From the cell containing the given text, extract its center point as (X, Y) coordinate. 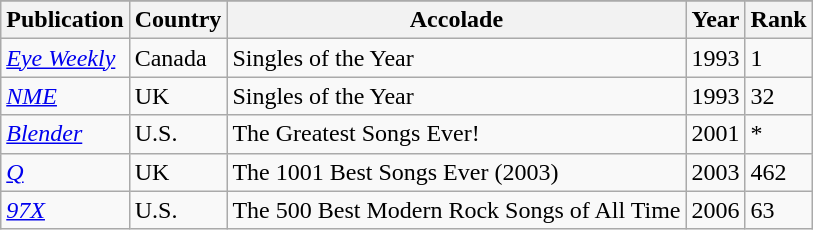
Blender (65, 134)
2006 (716, 210)
2001 (716, 134)
Q (65, 172)
Country (178, 20)
Eye Weekly (65, 58)
Canada (178, 58)
The Greatest Songs Ever! (456, 134)
462 (778, 172)
2003 (716, 172)
* (778, 134)
97X (65, 210)
NME (65, 96)
Rank (778, 20)
The 1001 Best Songs Ever (2003) (456, 172)
The 500 Best Modern Rock Songs of All Time (456, 210)
32 (778, 96)
63 (778, 210)
Publication (65, 20)
Accolade (456, 20)
Year (716, 20)
1 (778, 58)
